Pinpoint the cell where the given text exists, returning its [x, y] midpoint coordinate. 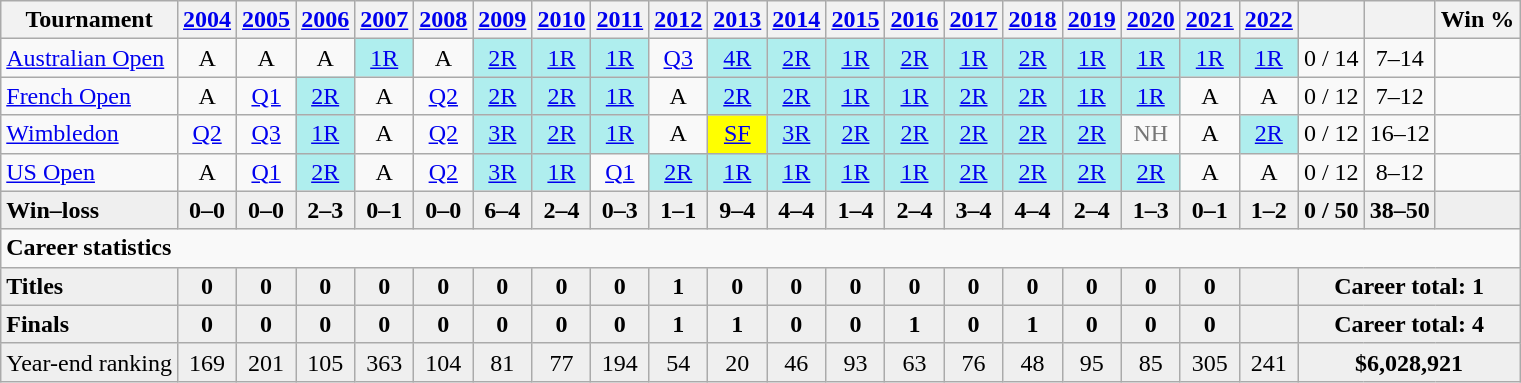
6–4 [502, 210]
0 / 50 [1331, 210]
2–3 [326, 210]
US Open [90, 172]
38–50 [1400, 210]
1–2 [1268, 210]
2008 [444, 20]
NH [1150, 134]
194 [620, 362]
48 [1032, 362]
French Open [90, 96]
1–4 [856, 210]
241 [1268, 362]
201 [266, 362]
63 [914, 362]
363 [384, 362]
2012 [678, 20]
9–4 [738, 210]
Tournament [90, 20]
1–1 [678, 210]
20 [738, 362]
2014 [796, 20]
2015 [856, 20]
2004 [208, 20]
76 [974, 362]
85 [1150, 362]
2005 [266, 20]
7–14 [1400, 58]
$6,028,921 [1408, 362]
2013 [738, 20]
2006 [326, 20]
Career total: 1 [1408, 286]
Titles [90, 286]
2010 [562, 20]
2020 [1150, 20]
Australian Open [90, 58]
46 [796, 362]
305 [1210, 362]
2007 [384, 20]
2017 [974, 20]
169 [208, 362]
Win–loss [90, 210]
Finals [90, 324]
Wimbledon [90, 134]
1–3 [1150, 210]
Year-end ranking [90, 362]
2021 [1210, 20]
95 [1092, 362]
7–12 [1400, 96]
81 [502, 362]
0 / 14 [1331, 58]
8–12 [1400, 172]
16–12 [1400, 134]
104 [444, 362]
2018 [1032, 20]
2016 [914, 20]
0–3 [620, 210]
SF [738, 134]
4R [738, 58]
93 [856, 362]
2022 [1268, 20]
Career total: 4 [1408, 324]
77 [562, 362]
3–4 [974, 210]
Career statistics [760, 248]
2011 [620, 20]
105 [326, 362]
Win % [1478, 20]
2009 [502, 20]
2019 [1092, 20]
54 [678, 362]
